Search for the cell housing the specified text and yield its (x, y) center coordinate. 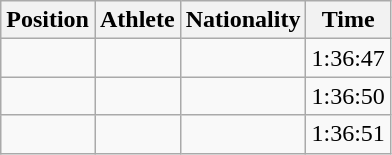
Time (348, 20)
1:36:50 (348, 96)
1:36:51 (348, 134)
1:36:47 (348, 58)
Nationality (243, 20)
Position (48, 20)
Athlete (137, 20)
